Determine the [X, Y] coordinate at the center of the cell enclosing the given text.  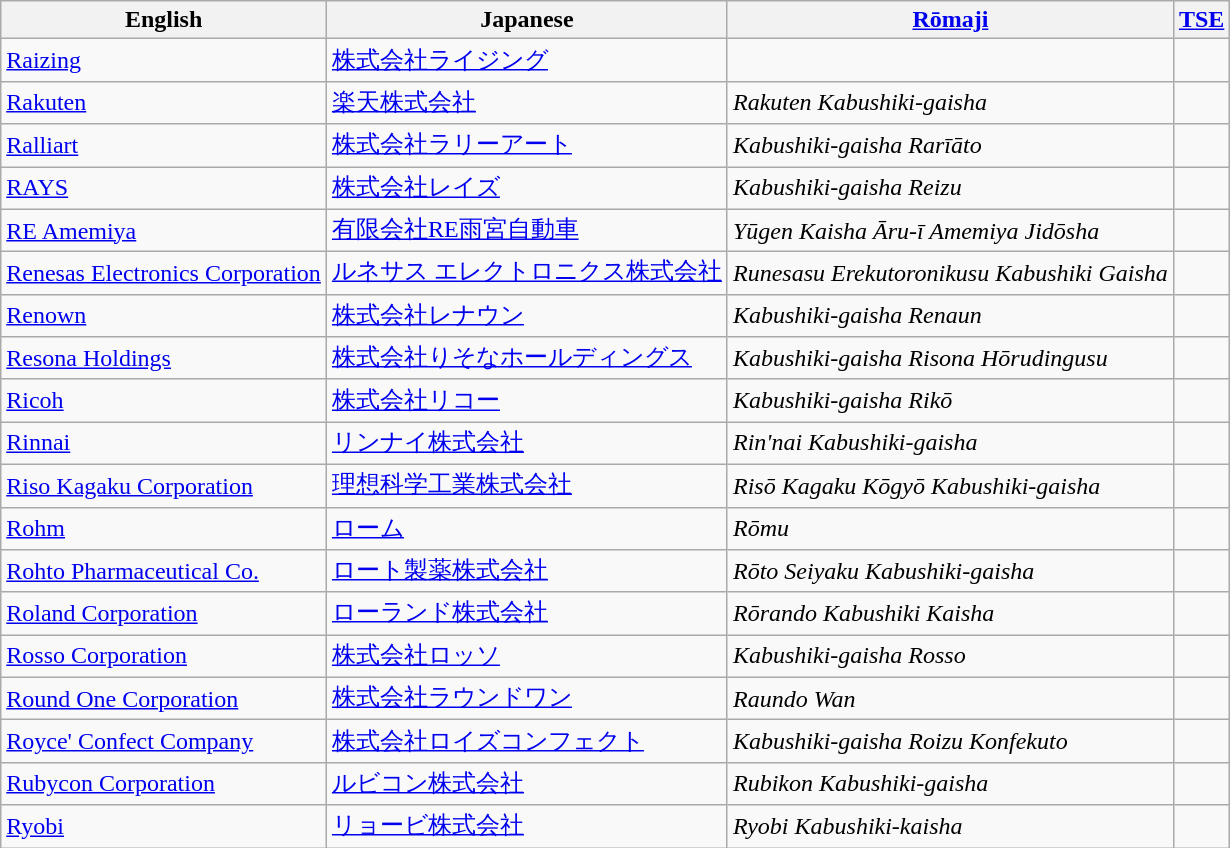
ローム [526, 528]
ローランド株式会社 [526, 614]
理想科学工業株式会社 [526, 486]
株式会社リコー [526, 400]
Rosso Corporation [164, 656]
Runesasu Erekutoronikusu Kabushiki Gaisha [950, 274]
Kabushiki-gaisha Rosso [950, 656]
Rubikon Kabushiki-gaisha [950, 784]
Rakuten [164, 102]
RE Amemiya [164, 230]
Renown [164, 316]
Kabushiki-gaisha Rarīāto [950, 146]
Roland Corporation [164, 614]
Riso Kagaku Corporation [164, 486]
Kabushiki-gaisha Reizu [950, 188]
楽天株式会社 [526, 102]
Kabushiki-gaisha Risona Hōrudingusu [950, 358]
Rinnai [164, 444]
ロート製薬株式会社 [526, 572]
Kabushiki-gaisha Renaun [950, 316]
Rin'nai Kabushiki-gaisha [950, 444]
株式会社ロッソ [526, 656]
Rōto Seiyaku Kabushiki-gaisha [950, 572]
Kabushiki-gaisha Roizu Konfekuto [950, 742]
Renesas Electronics Corporation [164, 274]
Royce' Confect Company [164, 742]
Risō Kagaku Kōgyō Kabushiki-gaisha [950, 486]
株式会社レナウン [526, 316]
株式会社ロイズコンフェクト [526, 742]
Japanese [526, 20]
Round One Corporation [164, 698]
Rohm [164, 528]
Ricoh [164, 400]
有限会社RE雨宮自動車 [526, 230]
株式会社ライジング [526, 60]
株式会社レイズ [526, 188]
Resona Holdings [164, 358]
ルネサス エレクトロニクス株式会社 [526, 274]
Yūgen Kaisha Āru-ī Amemiya Jidōsha [950, 230]
Rohto Pharmaceutical Co. [164, 572]
Rōmaji [950, 20]
リョービ株式会社 [526, 826]
Rōmu [950, 528]
Ralliart [164, 146]
株式会社りそなホールディングス [526, 358]
Ryobi [164, 826]
TSE [1201, 20]
リンナイ株式会社 [526, 444]
株式会社ラウンドワン [526, 698]
Rakuten Kabushiki-gaisha [950, 102]
Kabushiki-gaisha Rikō [950, 400]
Raizing [164, 60]
ルビコン株式会社 [526, 784]
RAYS [164, 188]
株式会社ラリーアート [526, 146]
English [164, 20]
Rubycon Corporation [164, 784]
Raundo Wan [950, 698]
Rōrando Kabushiki Kaisha [950, 614]
Ryobi Kabushiki-kaisha [950, 826]
